Output the [X, Y] coordinate of the center of the cell containing the given text.  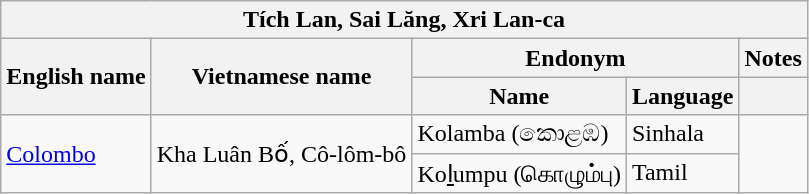
Name [520, 96]
English name [76, 77]
Notes [773, 58]
Tamil [682, 173]
Sinhala [682, 134]
Endonym [576, 58]
Language [682, 96]
Koḻumpu (கொழும்பு) [520, 173]
Tích Lan, Sai Lăng, Xri Lan-ca [404, 20]
Colombo [76, 154]
Vietnamese name [282, 77]
Kolamba (කොළඹ) [520, 134]
Kha Luân Bố, Cô-lôm-bô [282, 154]
